Provide the (X, Y) coordinate of the cell's center where the given text is located.  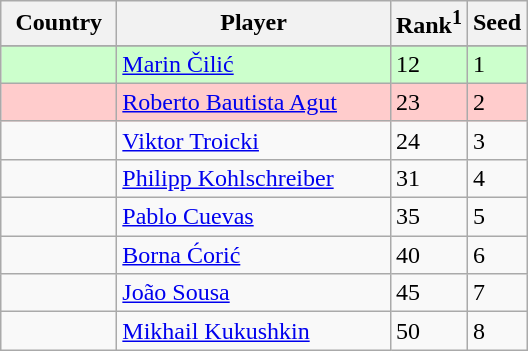
31 (428, 178)
4 (496, 178)
Borna Ćorić (254, 255)
Marin Čilić (254, 64)
João Sousa (254, 293)
Mikhail Kukushkin (254, 331)
12 (428, 64)
6 (496, 255)
50 (428, 331)
40 (428, 255)
3 (496, 140)
8 (496, 331)
Pablo Cuevas (254, 217)
Country (59, 24)
45 (428, 293)
Philipp Kohlschreiber (254, 178)
35 (428, 217)
5 (496, 217)
23 (428, 102)
Seed (496, 24)
24 (428, 140)
1 (496, 64)
Viktor Troicki (254, 140)
7 (496, 293)
Rank1 (428, 24)
Roberto Bautista Agut (254, 102)
Player (254, 24)
2 (496, 102)
